Pinpoint the cell where the given text exists, returning its [X, Y] midpoint coordinate. 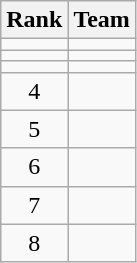
4 [34, 91]
8 [34, 243]
7 [34, 205]
6 [34, 167]
5 [34, 129]
Rank [34, 20]
Team [102, 20]
